Capture the cell that displays the provided text and extract its [x, y] central coordinate. 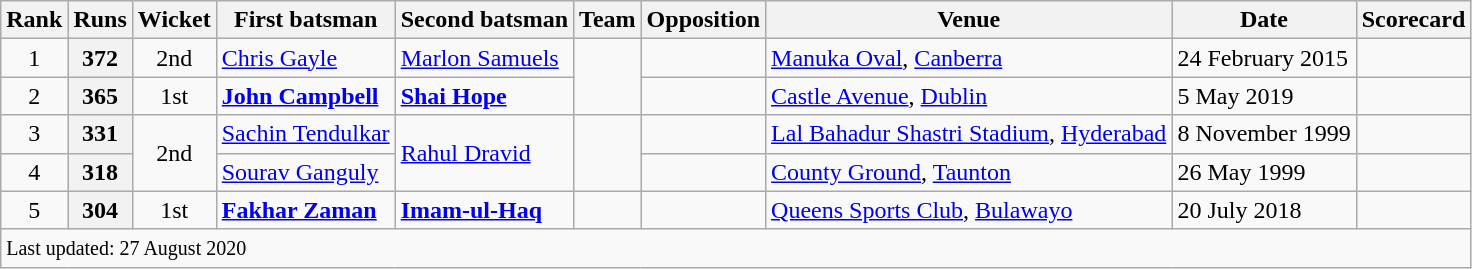
3 [34, 134]
5 [34, 210]
Runs [100, 20]
8 November 1999 [1264, 134]
Venue [969, 20]
Date [1264, 20]
Rank [34, 20]
24 February 2015 [1264, 58]
Marlon Samuels [484, 58]
Team [608, 20]
Lal Bahadur Shastri Stadium, Hyderabad [969, 134]
Rahul Dravid [484, 153]
Last updated: 27 August 2020 [736, 248]
20 July 2018 [1264, 210]
John Campbell [306, 96]
318 [100, 172]
2 [34, 96]
Fakhar Zaman [306, 210]
Castle Avenue, Dublin [969, 96]
Wicket [174, 20]
Manuka Oval, Canberra [969, 58]
First batsman [306, 20]
365 [100, 96]
County Ground, Taunton [969, 172]
1 [34, 58]
4 [34, 172]
331 [100, 134]
Sachin Tendulkar [306, 134]
372 [100, 58]
Shai Hope [484, 96]
Second batsman [484, 20]
26 May 1999 [1264, 172]
Scorecard [1414, 20]
Opposition [703, 20]
Queens Sports Club, Bulawayo [969, 210]
5 May 2019 [1264, 96]
Imam-ul-Haq [484, 210]
Sourav Ganguly [306, 172]
304 [100, 210]
Chris Gayle [306, 58]
